Determine the [x, y] coordinate at the center of the cell enclosing the given text.  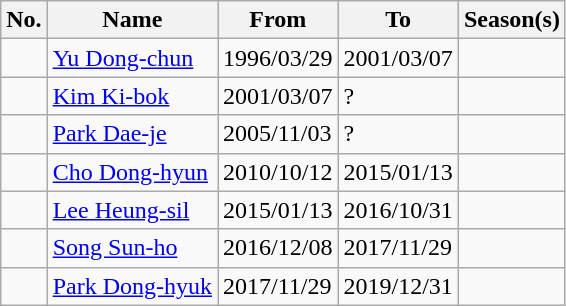
No. [24, 20]
Park Dae-je [132, 134]
2016/12/08 [278, 248]
Park Dong-hyuk [132, 286]
2010/10/12 [278, 172]
Season(s) [512, 20]
2019/12/31 [398, 286]
To [398, 20]
Name [132, 20]
Song Sun-ho [132, 248]
Cho Dong-hyun [132, 172]
2005/11/03 [278, 134]
2016/10/31 [398, 210]
1996/03/29 [278, 58]
Yu Dong-chun [132, 58]
From [278, 20]
Lee Heung-sil [132, 210]
Kim Ki-bok [132, 96]
